Pinpoint the cell where the given text exists, returning its [x, y] midpoint coordinate. 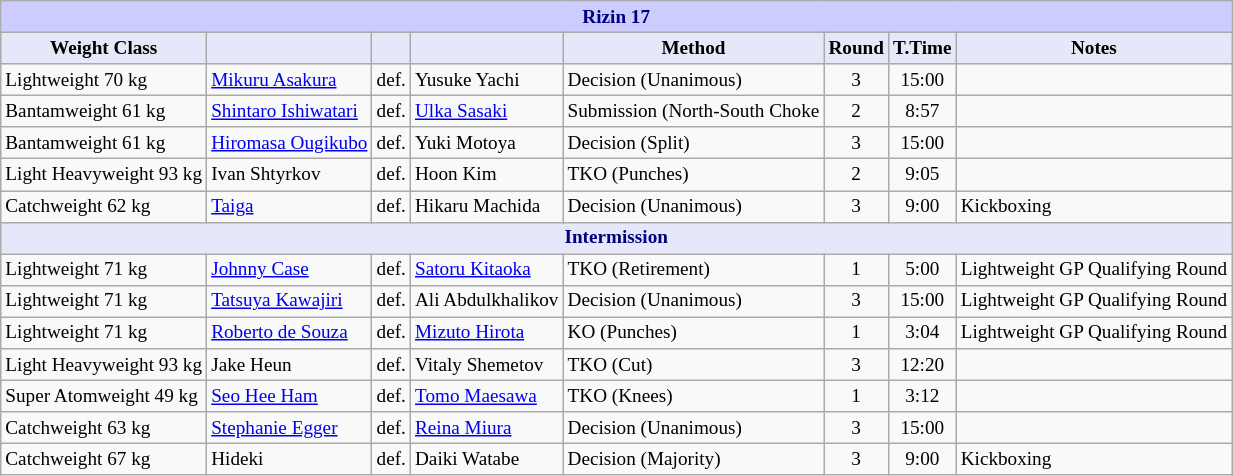
Jake Heun [290, 365]
Rizin 17 [616, 17]
Yusuke Yachi [486, 80]
Tatsuya Kawajiri [290, 301]
Lightweight 70 kg [104, 80]
Weight Class [104, 48]
KO (Punches) [694, 333]
Stephanie Egger [290, 428]
8:57 [922, 111]
Johnny Case [290, 270]
TKO (Knees) [694, 396]
TKO (Cut) [694, 365]
Ali Abdulkhalikov [486, 301]
Decision (Majority) [694, 460]
Mikuru Asakura [290, 80]
Hideki [290, 460]
TKO (Retirement) [694, 270]
Roberto de Souza [290, 333]
Tomo Maesawa [486, 396]
Catchweight 62 kg [104, 206]
Hoon Kim [486, 175]
Method [694, 48]
Hiromasa Ougikubo [290, 143]
Ivan Shtyrkov [290, 175]
Reina Miura [486, 428]
Super Atomweight 49 kg [104, 396]
Yuki Motoya [486, 143]
Seo Hee Ham [290, 396]
3:12 [922, 396]
9:05 [922, 175]
Shintaro Ishiwatari [290, 111]
Catchweight 63 kg [104, 428]
Intermission [616, 238]
Vitaly Shemetov [486, 365]
Satoru Kitaoka [486, 270]
Daiki Watabe [486, 460]
Hikaru Machida [486, 206]
5:00 [922, 270]
Catchweight 67 kg [104, 460]
Notes [1094, 48]
Round [856, 48]
12:20 [922, 365]
T.Time [922, 48]
Submission (North-South Choke [694, 111]
Decision (Split) [694, 143]
3:04 [922, 333]
TKO (Punches) [694, 175]
Ulka Sasaki [486, 111]
Mizuto Hirota [486, 333]
Taiga [290, 206]
